From the cell containing the given text, extract its center point as (X, Y) coordinate. 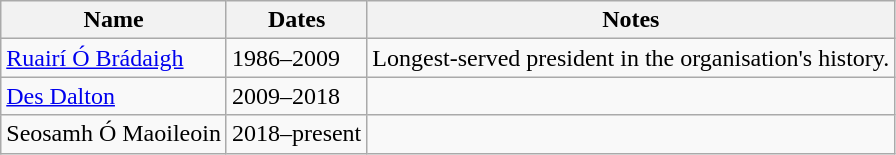
Des Dalton (114, 96)
Seosamh Ó Maoileoin (114, 134)
Ruairí Ó Brádaigh (114, 58)
2009–2018 (296, 96)
Notes (631, 20)
Dates (296, 20)
2018–present (296, 134)
1986–2009 (296, 58)
Name (114, 20)
Longest-served president in the organisation's history. (631, 58)
